Detect which cell encompasses the target text, then output its [X, Y] center coordinate. 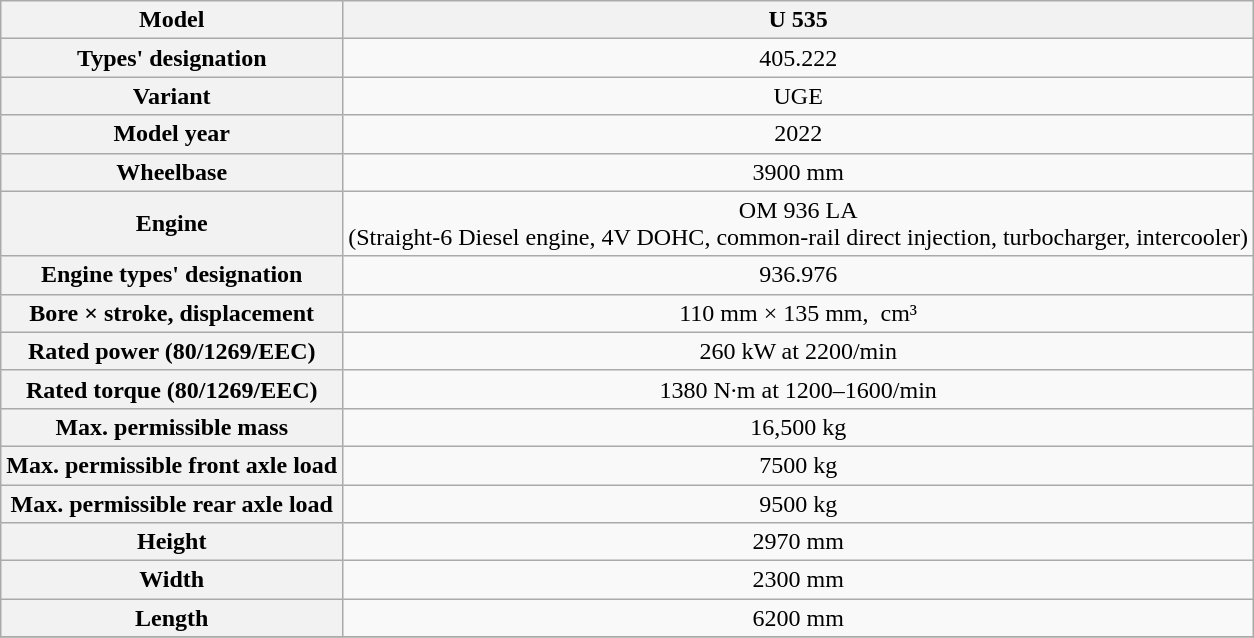
Height [172, 542]
Width [172, 580]
110 mm × 135 mm, cm³ [798, 313]
U 535 [798, 20]
Max. permissible mass [172, 427]
16,500 kg [798, 427]
Wheelbase [172, 172]
7500 kg [798, 465]
2300 mm [798, 580]
Length [172, 618]
405.222 [798, 58]
Rated power (80/1269/EEC) [172, 351]
Variant [172, 96]
Model [172, 20]
Types' designation [172, 58]
UGE [798, 96]
260 kW at 2200/min [798, 351]
Bore × stroke, displacement [172, 313]
3900 mm [798, 172]
1380 N·m at 1200–1600/min [798, 389]
2022 [798, 134]
6200 mm [798, 618]
Max. permissible rear axle load [172, 503]
OM 936 LA(Straight-6 Diesel engine, 4V DOHC, common-rail direct injection, turbocharger, intercooler) [798, 224]
Max. permissible front axle load [172, 465]
Engine [172, 224]
Engine types' designation [172, 275]
936.976 [798, 275]
Model year [172, 134]
9500 kg [798, 503]
2970 mm [798, 542]
Rated torque (80/1269/EEC) [172, 389]
